For the text-containing cell, return its midpoint in [x, y] coordinate format. 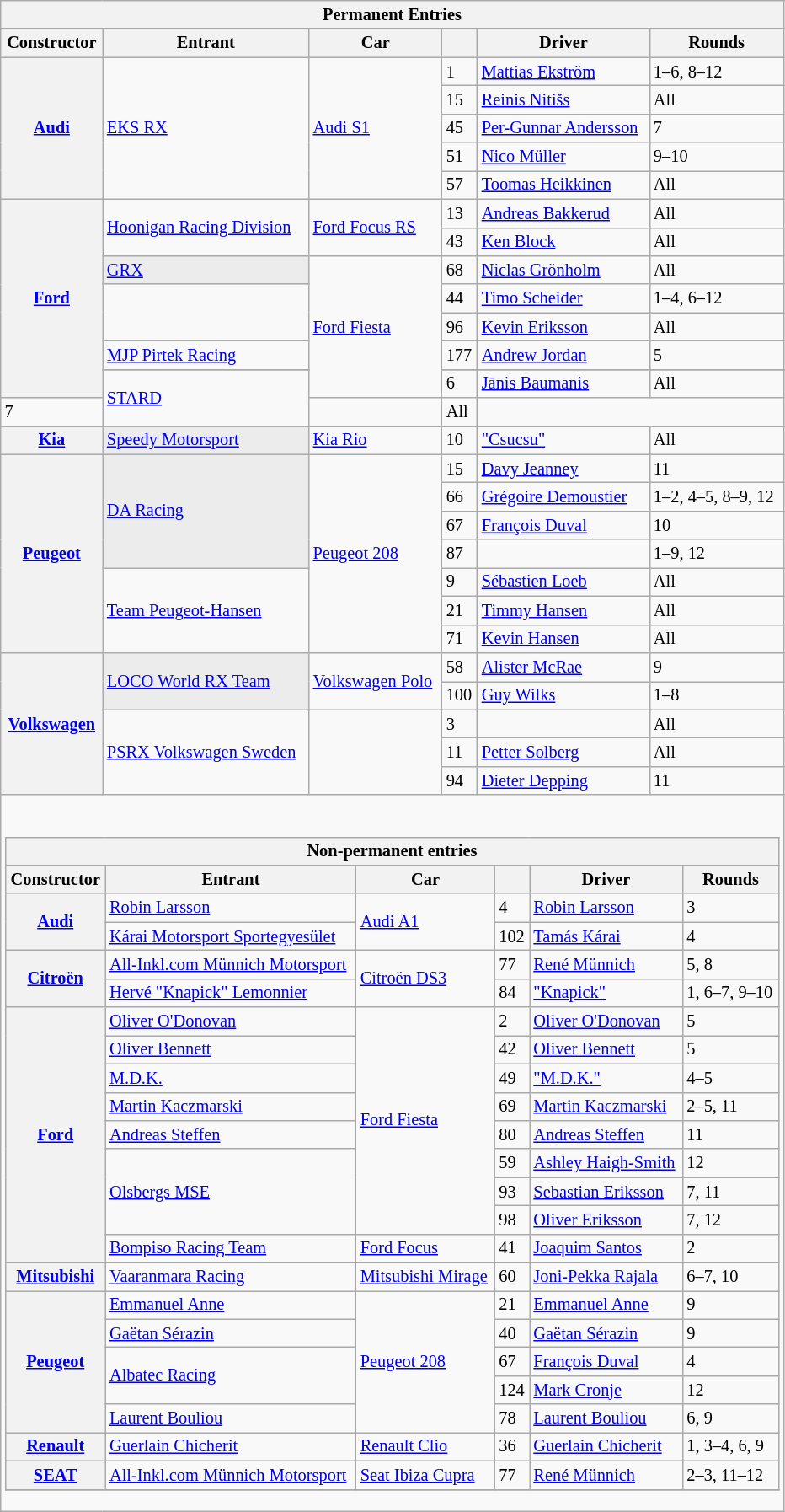
49 [512, 1078]
Joni-Pekka Rajala [606, 1277]
Non-permanent entries [392, 851]
Mitsubishi [56, 1277]
Citroën DS3 [426, 978]
DA Racing [206, 511]
Petter Solberg [563, 752]
5, 8 [730, 964]
Jānis Baumanis [563, 383]
45 [460, 128]
Kia Rio [376, 440]
Toomas Heikkinen [563, 185]
96 [460, 327]
100 [460, 695]
Niclas Grönholm [563, 270]
Citroën [56, 978]
Timo Scheider [563, 298]
STARD [206, 398]
Timmy Hansen [563, 610]
78 [512, 1418]
Vaaranmara Racing [231, 1277]
Audi S1 [376, 128]
71 [460, 639]
Alister McRae [563, 667]
Albatec Racing [231, 1375]
"M.D.K." [606, 1078]
Team Peugeot-Hansen [206, 610]
Sébastien Loeb [563, 582]
Andrew Jordan [563, 355]
Bompiso Racing Team [231, 1248]
Audi A1 [426, 922]
1, 3–4, 6, 9 [730, 1446]
1–4, 6–12 [716, 298]
Renault Clio [426, 1446]
124 [512, 1390]
Ashley Haigh-Smith [606, 1163]
Kia [52, 440]
87 [460, 554]
80 [512, 1134]
Volkswagen [52, 723]
68 [460, 270]
Mitsubishi Mirage [426, 1277]
1–8 [716, 695]
Ford Focus RS [376, 228]
Reinis Nitišs [563, 99]
Nico Müller [563, 157]
66 [460, 496]
Ford Focus [426, 1248]
177 [460, 355]
7, 12 [730, 1220]
1–9, 12 [716, 554]
13 [460, 213]
Mattias Ekström [563, 72]
4–5 [730, 1078]
Volkswagen Polo [376, 681]
6 [460, 383]
Grégoire Demoustier [563, 496]
Seat Ibiza Cupra [426, 1475]
9–10 [716, 157]
Kevin Hansen [563, 639]
MJP Pirtek Racing [206, 355]
98 [512, 1220]
Hervé "Knapick" Lemonnier [231, 993]
Davy Jeanney [563, 469]
2–3, 11–12 [730, 1475]
Hoonigan Racing Division [206, 228]
1, 6–7, 9–10 [730, 993]
"Csucsu" [563, 440]
51 [460, 157]
Renault [56, 1446]
44 [460, 298]
Kárai Motorsport Sportegyesület [231, 936]
M.D.K. [231, 1078]
Speedy Motorsport [206, 440]
94 [460, 780]
Dieter Depping [563, 780]
58 [460, 667]
69 [512, 1107]
59 [512, 1163]
GRX [206, 270]
57 [460, 185]
42 [512, 1049]
41 [512, 1248]
"Knapick" [606, 993]
1–6, 8–12 [716, 72]
EKS RX [206, 128]
Andreas Bakkerud [563, 213]
6, 9 [730, 1418]
84 [512, 993]
Per-Gunnar Andersson [563, 128]
6–7, 10 [730, 1277]
Olsbergs MSE [231, 1192]
Ken Block [563, 242]
Sebastian Eriksson [606, 1192]
SEAT [56, 1475]
1 [460, 72]
PSRX Volkswagen Sweden [206, 752]
LOCO World RX Team [206, 681]
36 [512, 1446]
43 [460, 242]
7, 11 [730, 1192]
Tamás Kárai [606, 936]
93 [512, 1192]
102 [512, 936]
60 [512, 1277]
Oliver Eriksson [606, 1220]
Guy Wilks [563, 695]
1–2, 4–5, 8–9, 12 [716, 496]
Kevin Eriksson [563, 327]
Permanent Entries [392, 14]
40 [512, 1333]
2–5, 11 [730, 1107]
Joaquim Santos [606, 1248]
Mark Cronje [606, 1390]
